For the text-containing cell, return its midpoint in (X, Y) coordinate format. 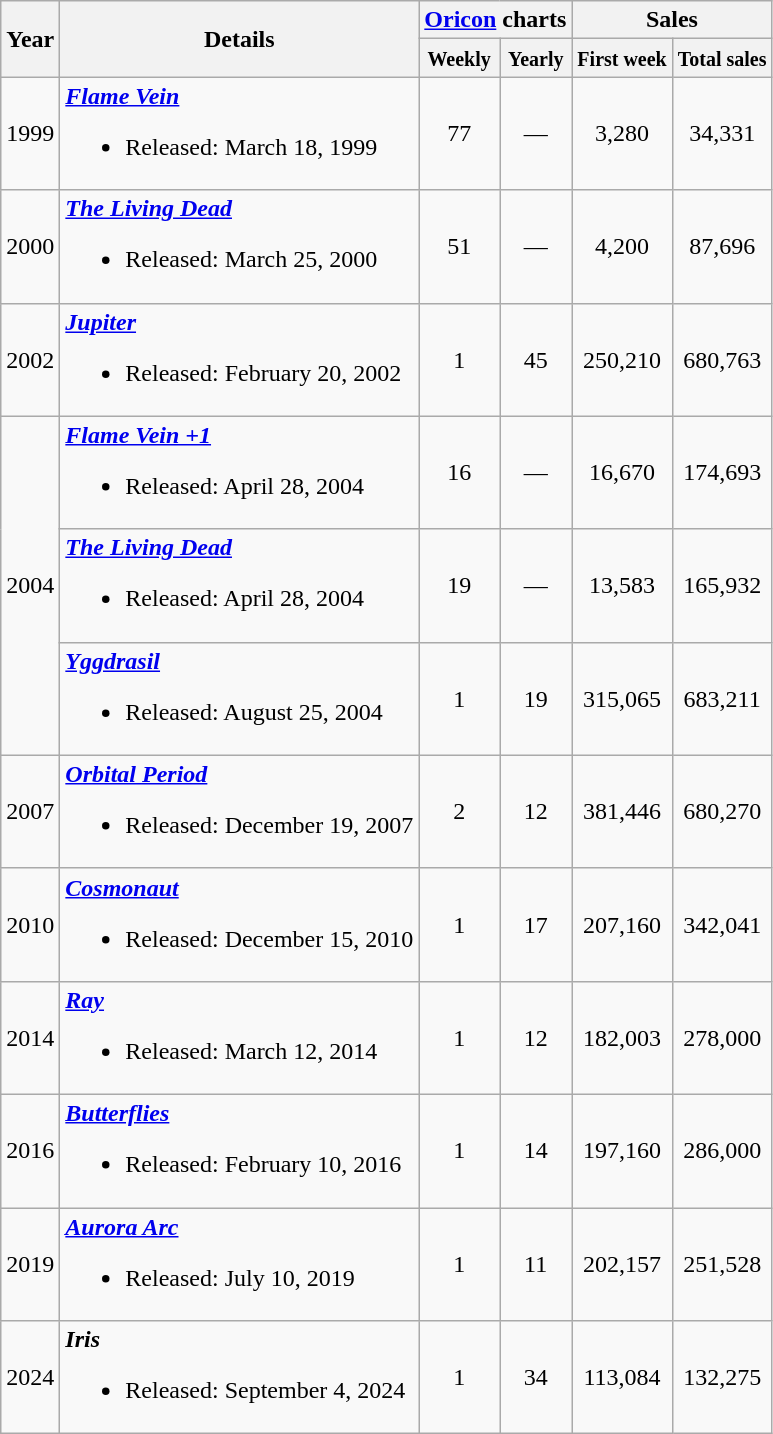
34 (536, 1378)
The Living DeadReleased: April 28, 2004 (240, 586)
2016 (30, 1150)
45 (536, 360)
250,210 (622, 360)
First week (622, 58)
132,275 (722, 1378)
Flame VeinReleased: March 18, 1999 (240, 134)
286,000 (722, 1150)
17 (536, 924)
2 (460, 812)
1999 (30, 134)
342,041 (722, 924)
165,932 (722, 586)
IrisReleased: September 4, 2024 (240, 1378)
207,160 (622, 924)
13,583 (622, 586)
Flame Vein +1Released: April 28, 2004 (240, 472)
197,160 (622, 1150)
4,200 (622, 246)
113,084 (622, 1378)
251,528 (722, 1264)
34,331 (722, 134)
2007 (30, 812)
RayReleased: March 12, 2014 (240, 1038)
87,696 (722, 246)
3,280 (622, 134)
2014 (30, 1038)
2004 (30, 586)
174,693 (722, 472)
2019 (30, 1264)
Orbital PeriodReleased: December 19, 2007 (240, 812)
14 (536, 1150)
Aurora ArcReleased: July 10, 2019 (240, 1264)
2024 (30, 1378)
JupiterReleased: February 20, 2002 (240, 360)
51 (460, 246)
Total sales (722, 58)
11 (536, 1264)
2010 (30, 924)
680,270 (722, 812)
381,446 (622, 812)
YggdrasilReleased: August 25, 2004 (240, 698)
680,763 (722, 360)
Details (240, 39)
77 (460, 134)
Yearly (536, 58)
16 (460, 472)
202,157 (622, 1264)
ButterfliesReleased: February 10, 2016 (240, 1150)
The Living DeadReleased: March 25, 2000 (240, 246)
683,211 (722, 698)
278,000 (722, 1038)
Oricon charts (496, 20)
182,003 (622, 1038)
Weekly (460, 58)
2000 (30, 246)
16,670 (622, 472)
Sales (672, 20)
Year (30, 39)
315,065 (622, 698)
CosmonautReleased: December 15, 2010 (240, 924)
2002 (30, 360)
